Find where the given text appears and provide that cell's center as [x, y] coordinate. 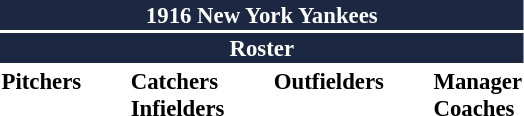
1916 New York Yankees [262, 15]
Roster [262, 48]
